Identify which cell holds the provided text, then report its [X, Y] central coordinate. 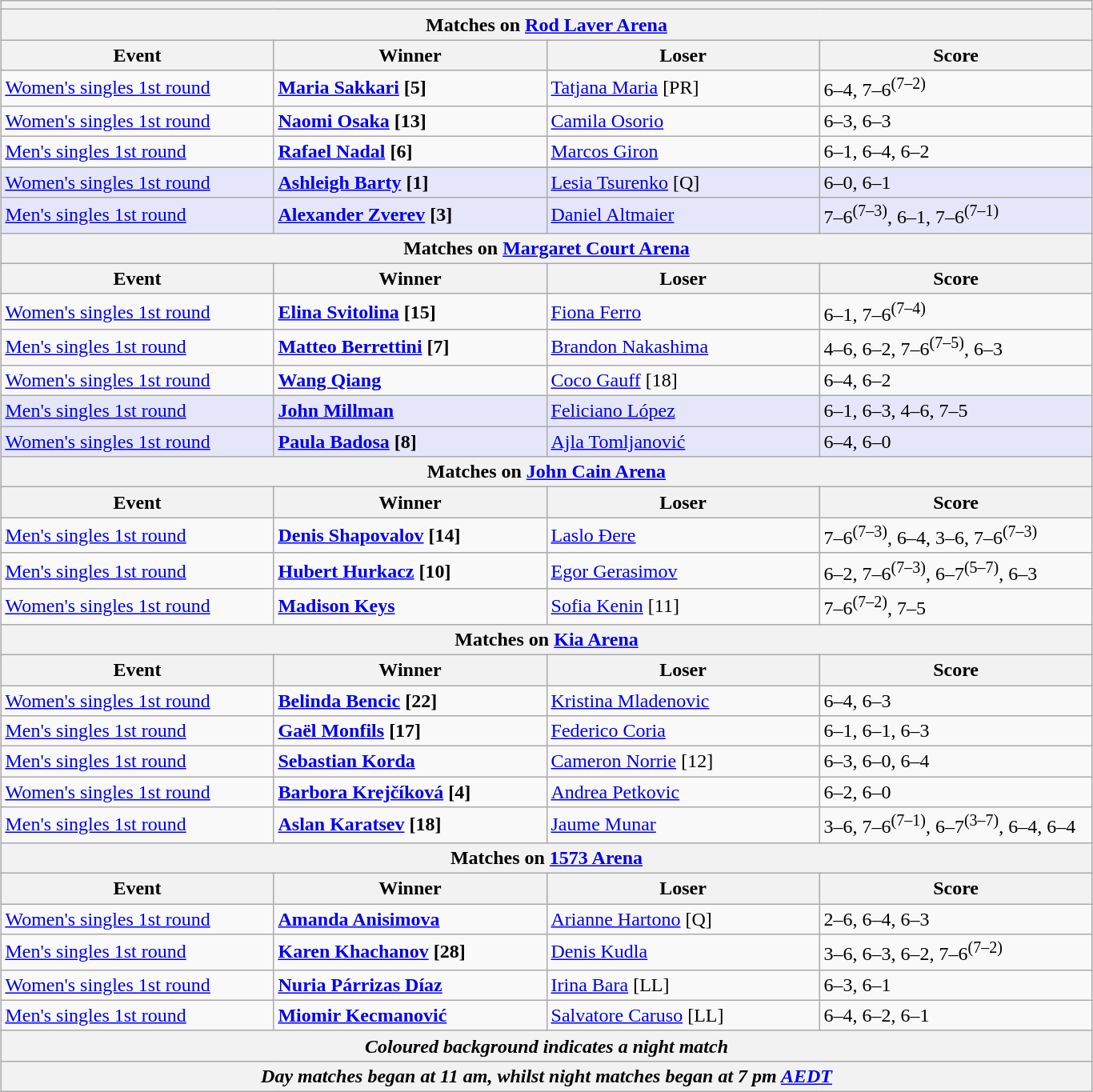
Rafael Nadal [6] [410, 152]
6–0, 6–1 [955, 182]
Hubert Hurkacz [10] [410, 571]
Sebastian Korda [410, 762]
6–2, 7–6(7–3), 6–7(5–7), 6–3 [955, 571]
Jaume Munar [683, 826]
Alexander Zverev [3] [410, 216]
Federico Coria [683, 731]
Brandon Nakashima [683, 347]
Sofia Kenin [11] [683, 606]
Salvatore Caruso [LL] [683, 1015]
6–4, 6–3 [955, 701]
Irina Bara [LL] [683, 985]
Egor Gerasimov [683, 571]
Daniel Altmaier [683, 216]
Coco Gauff [18] [683, 380]
Lesia Tsurenko [Q] [683, 182]
6–1, 7–6(7–4) [955, 312]
6–3, 6–0, 6–4 [955, 762]
Maria Sakkari [5] [410, 88]
6–1, 6–1, 6–3 [955, 731]
Matches on Kia Arena [546, 639]
Cameron Norrie [12] [683, 762]
Karen Khachanov [28] [410, 952]
Matches on Margaret Court Arena [546, 248]
6–3, 6–1 [955, 985]
Naomi Osaka [13] [410, 121]
Paula Badosa [8] [410, 442]
Andrea Petkovic [683, 792]
7–6(7–2), 7–5 [955, 606]
Denis Shapovalov [14] [410, 536]
Coloured background indicates a night match [546, 1046]
6–4, 6–2, 6–1 [955, 1015]
6–4, 6–0 [955, 442]
Denis Kudla [683, 952]
Camila Osorio [683, 121]
Elina Svitolina [15] [410, 312]
6–4, 6–2 [955, 380]
3–6, 7–6(7–1), 6–7(3–7), 6–4, 6–4 [955, 826]
Feliciano López [683, 411]
Madison Keys [410, 606]
4–6, 6–2, 7–6(7–5), 6–3 [955, 347]
6–1, 6–4, 6–2 [955, 152]
3–6, 6–3, 6–2, 7–6(7–2) [955, 952]
Nuria Párrizas Díaz [410, 985]
Tatjana Maria [PR] [683, 88]
Matches on Rod Laver Arena [546, 25]
Ashleigh Barty [1] [410, 182]
Arianne Hartono [Q] [683, 919]
Matches on John Cain Arena [546, 472]
6–2, 6–0 [955, 792]
Gaël Monfils [17] [410, 731]
Barbora Krejčíková [4] [410, 792]
Marcos Giron [683, 152]
Kristina Mladenovic [683, 701]
Day matches began at 11 am, whilst night matches began at 7 pm AEDT [546, 1076]
Belinda Bencic [22] [410, 701]
7–6(7–3), 6–4, 3–6, 7–6(7–3) [955, 536]
7–6(7–3), 6–1, 7–6(7–1) [955, 216]
Amanda Anisimova [410, 919]
6–3, 6–3 [955, 121]
Miomir Kecmanović [410, 1015]
John Millman [410, 411]
Ajla Tomljanović [683, 442]
Wang Qiang [410, 380]
Matches on 1573 Arena [546, 858]
Laslo Đere [683, 536]
6–4, 7–6(7–2) [955, 88]
Fiona Ferro [683, 312]
2–6, 6–4, 6–3 [955, 919]
Matteo Berrettini [7] [410, 347]
6–1, 6–3, 4–6, 7–5 [955, 411]
Aslan Karatsev [18] [410, 826]
